Detect which cell encompasses the target text, then output its (x, y) center coordinate. 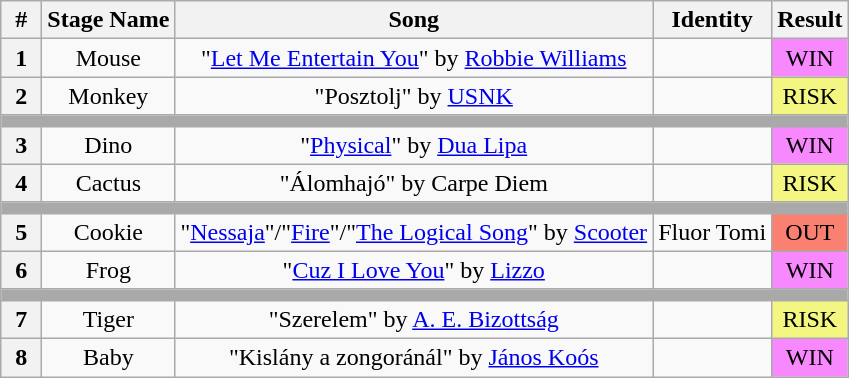
5 (22, 232)
Frog (108, 270)
"Cuz I Love You" by Lizzo (414, 270)
2 (22, 96)
"Szerelem" by A. E. Bizottság (414, 319)
Identity (712, 20)
Cactus (108, 183)
"Physical" by Dua Lipa (414, 145)
Monkey (108, 96)
OUT (810, 232)
8 (22, 357)
7 (22, 319)
4 (22, 183)
Result (810, 20)
"Nessaja"/"Fire"/"The Logical Song" by Scooter (414, 232)
"Álomhajó" by Carpe Diem (414, 183)
Fluor Tomi (712, 232)
Song (414, 20)
Baby (108, 357)
"Posztolj" by USNK (414, 96)
3 (22, 145)
Cookie (108, 232)
6 (22, 270)
# (22, 20)
Stage Name (108, 20)
Dino (108, 145)
1 (22, 58)
Mouse (108, 58)
Tiger (108, 319)
"Let Me Entertain You" by Robbie Williams (414, 58)
"Kislány a zongoránál" by János Koós (414, 357)
